Return [X, Y] of the center of cell containing provided text 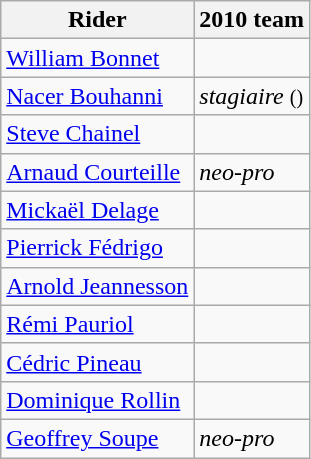
Arnold Jeannesson [98, 286]
Rémi Pauriol [98, 324]
Dominique Rollin [98, 400]
Pierrick Fédrigo [98, 248]
Rider [98, 20]
Mickaël Delage [98, 210]
Steve Chainel [98, 134]
Geoffrey Soupe [98, 438]
2010 team [252, 20]
Nacer Bouhanni [98, 96]
William Bonnet [98, 58]
Cédric Pineau [98, 362]
Arnaud Courteille [98, 172]
stagiaire () [252, 96]
